Determine the [X, Y] coordinate at the center of the cell enclosing the given text.  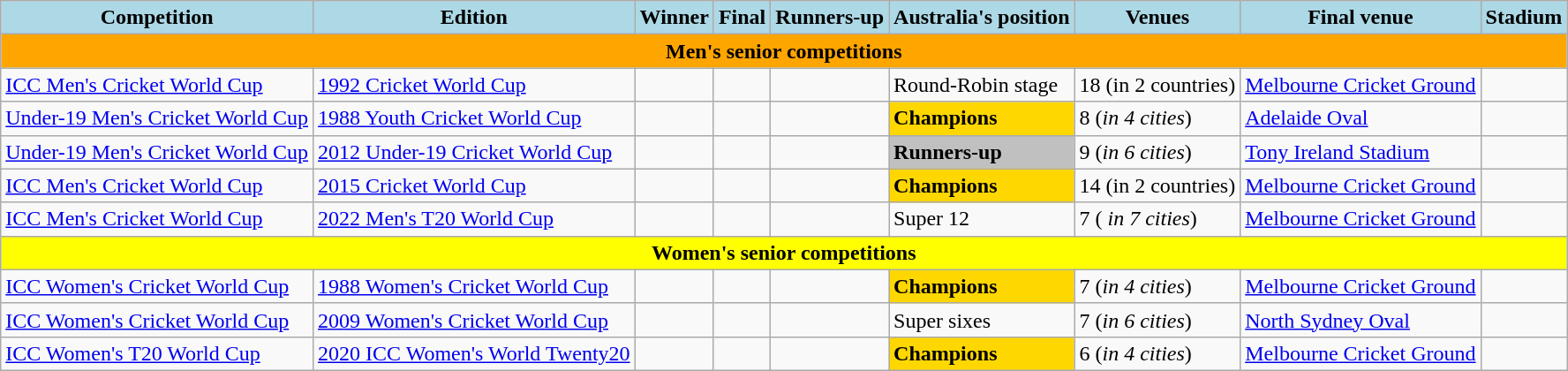
18 (in 2 countries) [1157, 85]
Final venue [1361, 18]
Winner [675, 18]
Competition [157, 18]
1988 Women's Cricket World Cup [475, 286]
2015 Cricket World Cup [475, 185]
Stadium [1524, 18]
Tony Ireland Stadium [1361, 152]
2009 Women's Cricket World Cup [475, 320]
2012 Under-19 Cricket World Cup [475, 152]
Venues [1157, 18]
7 ( in 7 cities) [1157, 219]
7 (in 6 cities) [1157, 320]
2020 ICC Women's World Twenty20 [475, 353]
Adelaide Oval [1361, 118]
8 (in 4 cities) [1157, 118]
Super sixes [982, 320]
9 (in 6 cities) [1157, 152]
7 (in 4 cities) [1157, 286]
2022 Men's T20 World Cup [475, 219]
Australia's position [982, 18]
North Sydney Oval [1361, 320]
1988 Youth Cricket World Cup [475, 118]
Women's senior competitions [784, 253]
Round-Robin stage [982, 85]
Final [742, 18]
ICC Women's T20 World Cup [157, 353]
1992 Cricket World Cup [475, 85]
6 (in 4 cities) [1157, 353]
14 (in 2 countries) [1157, 185]
Men's senior competitions [784, 51]
Super 12 [982, 219]
Edition [475, 18]
